Identify which cell holds the provided text, then report its [X, Y] central coordinate. 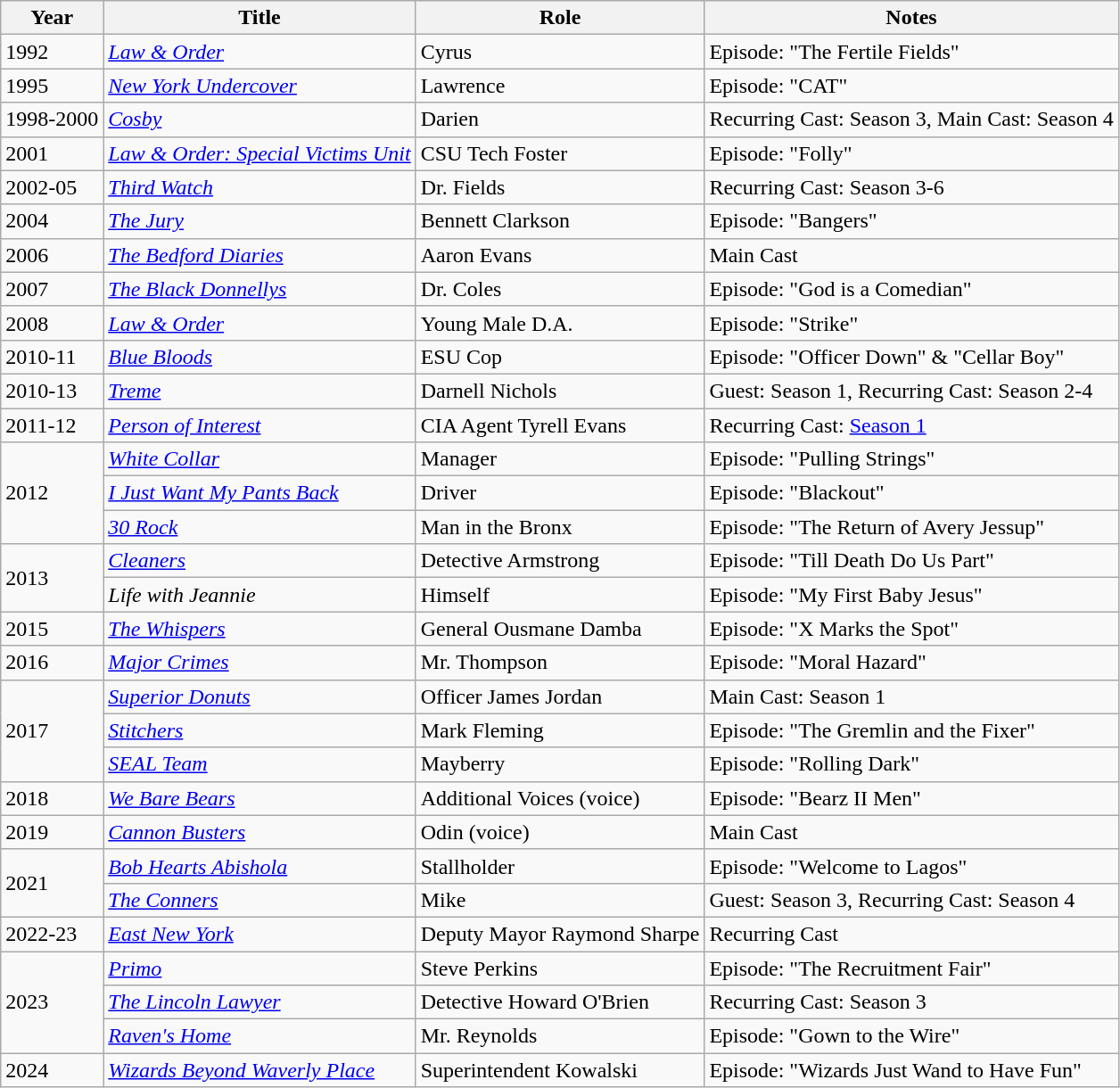
Blue Bloods [259, 357]
1992 [52, 52]
2023 [52, 1001]
Aaron Evans [560, 255]
Guest: Season 1, Recurring Cast: Season 2-4 [911, 391]
Mayberry [560, 764]
Additional Voices (voice) [560, 798]
2021 [52, 883]
Third Watch [259, 187]
The Conners [259, 900]
Mike [560, 900]
30 Rock [259, 527]
2024 [52, 1070]
Lawrence [560, 86]
CIA Agent Tyrell Evans [560, 425]
2015 [52, 629]
Main Cast: Season 1 [911, 696]
Cannon Busters [259, 832]
East New York [259, 934]
Mark Fleming [560, 730]
1995 [52, 86]
Superior Donuts [259, 696]
Recurring Cast: Season 3-6 [911, 187]
Person of Interest [259, 425]
Law & Order: Special Victims Unit [259, 153]
I Just Want My Pants Back [259, 493]
General Ousmane Damba [560, 629]
Steve Perkins [560, 968]
2006 [52, 255]
Episode: "Blackout" [911, 493]
Episode: "Bearz II Men" [911, 798]
We Bare Bears [259, 798]
Bob Hearts Abishola [259, 866]
Episode: "The Return of Avery Jessup" [911, 527]
Episode: "Gown to the Wire" [911, 1036]
Notes [911, 18]
2010-13 [52, 391]
Episode: "X Marks the Spot" [911, 629]
Wizards Beyond Waverly Place [259, 1070]
ESU Cop [560, 357]
Episode: "Welcome to Lagos" [911, 866]
Title [259, 18]
Manager [560, 459]
2011-12 [52, 425]
2004 [52, 221]
CSU Tech Foster [560, 153]
2001 [52, 153]
Life with Jeannie [259, 595]
2002-05 [52, 187]
New York Undercover [259, 86]
Stallholder [560, 866]
Recurring Cast [911, 934]
Superintendent Kowalski [560, 1070]
SEAL Team [259, 764]
Episode: "Folly" [911, 153]
The Whispers [259, 629]
Episode: "Rolling Dark" [911, 764]
Episode: "Officer Down" & "Cellar Boy" [911, 357]
Darien [560, 120]
Mr. Reynolds [560, 1036]
Odin (voice) [560, 832]
Treme [259, 391]
Major Crimes [259, 663]
Role [560, 18]
2010-11 [52, 357]
Episode: "CAT" [911, 86]
2022-23 [52, 934]
2016 [52, 663]
Detective Howard O'Brien [560, 1002]
Young Male D.A. [560, 323]
Cleaners [259, 561]
Guest: Season 3, Recurring Cast: Season 4 [911, 900]
Episode: "Strike" [911, 323]
Episode: "Bangers" [911, 221]
2008 [52, 323]
Man in the Bronx [560, 527]
Episode: "The Gremlin and the Fixer" [911, 730]
Episode: "Pulling Strings" [911, 459]
2017 [52, 730]
Recurring Cast: Season 3, Main Cast: Season 4 [911, 120]
Himself [560, 595]
Primo [259, 968]
White Collar [259, 459]
Raven's Home [259, 1036]
Episode: "Till Death Do Us Part" [911, 561]
Deputy Mayor Raymond Sharpe [560, 934]
Dr. Fields [560, 187]
Cosby [259, 120]
Officer James Jordan [560, 696]
Detective Armstrong [560, 561]
2019 [52, 832]
Year [52, 18]
Episode: "Wizards Just Wand to Have Fun" [911, 1070]
2013 [52, 578]
2007 [52, 289]
1998-2000 [52, 120]
Episode: "Moral Hazard" [911, 663]
Darnell Nichols [560, 391]
Episode: "My First Baby Jesus" [911, 595]
The Bedford Diaries [259, 255]
Mr. Thompson [560, 663]
Recurring Cast: Season 1 [911, 425]
Cyrus [560, 52]
Episode: "The Fertile Fields" [911, 52]
The Jury [259, 221]
Driver [560, 493]
Dr. Coles [560, 289]
The Lincoln Lawyer [259, 1002]
The Black Donnellys [259, 289]
Stitchers [259, 730]
2012 [52, 493]
Recurring Cast: Season 3 [911, 1002]
Bennett Clarkson [560, 221]
2018 [52, 798]
Episode: "The Recruitment Fair" [911, 968]
Episode: "God is a Comedian" [911, 289]
